Capture the cell that displays the provided text and extract its (X, Y) central coordinate. 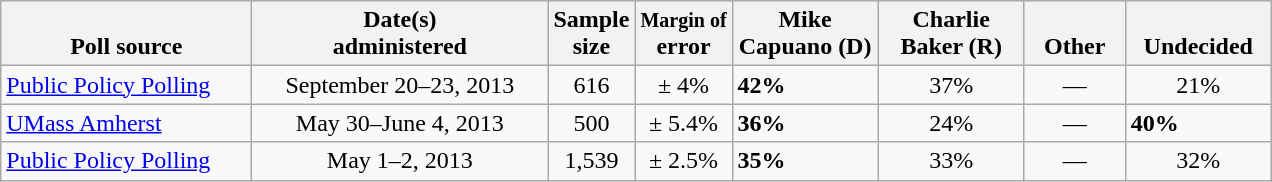
616 (592, 85)
Samplesize (592, 34)
500 (592, 123)
36% (805, 123)
33% (951, 161)
UMass Amherst (126, 123)
MikeCapuano (D) (805, 34)
24% (951, 123)
± 2.5% (684, 161)
May 30–June 4, 2013 (400, 123)
42% (805, 85)
40% (1198, 123)
Other (1074, 34)
± 4% (684, 85)
September 20–23, 2013 (400, 85)
21% (1198, 85)
37% (951, 85)
CharlieBaker (R) (951, 34)
Margin oferror (684, 34)
35% (805, 161)
1,539 (592, 161)
± 5.4% (684, 123)
32% (1198, 161)
Poll source (126, 34)
May 1–2, 2013 (400, 161)
Date(s)administered (400, 34)
Undecided (1198, 34)
